Detect which cell encompasses the target text, then output its [X, Y] center coordinate. 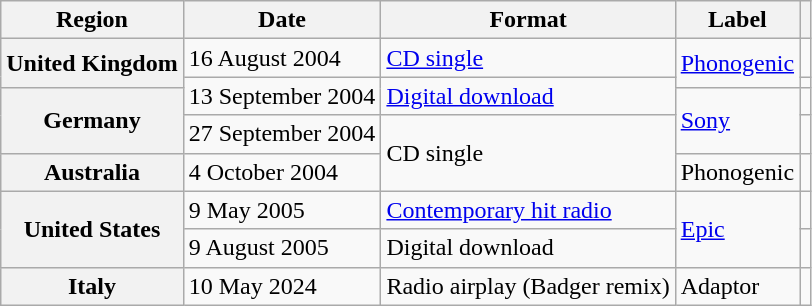
16 August 2004 [282, 58]
Australia [92, 172]
9 August 2005 [282, 248]
27 September 2004 [282, 134]
Contemporary hit radio [528, 210]
Region [92, 20]
4 October 2004 [282, 172]
Radio airplay (Badger remix) [528, 286]
10 May 2024 [282, 286]
Date [282, 20]
Sony [737, 120]
Germany [92, 120]
United Kingdom [92, 64]
United States [92, 229]
Format [528, 20]
13 September 2004 [282, 96]
Italy [92, 286]
Epic [737, 229]
9 May 2005 [282, 210]
Label [737, 20]
Adaptor [737, 286]
